Scan for the cell matching the given text and deliver its (X, Y) coordinate at center. 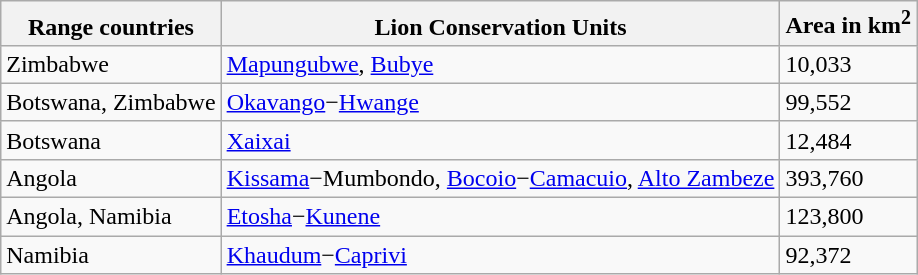
Okavango−Hwange (500, 102)
10,033 (848, 64)
Angola (111, 178)
Xaixai (500, 140)
Botswana (111, 140)
12,484 (848, 140)
Range countries (111, 24)
Angola, Namibia (111, 217)
Etosha−Kunene (500, 217)
Botswana, Zimbabwe (111, 102)
Namibia (111, 255)
Kissama−Mumbondo, Bocoio−Camacuio, Alto Zambeze (500, 178)
Lion Conservation Units (500, 24)
Mapungubwe, Bubye (500, 64)
92,372 (848, 255)
Khaudum−Caprivi (500, 255)
99,552 (848, 102)
123,800 (848, 217)
Zimbabwe (111, 64)
Area in km2 (848, 24)
393,760 (848, 178)
